Capture the cell that displays the provided text and extract its [x, y] central coordinate. 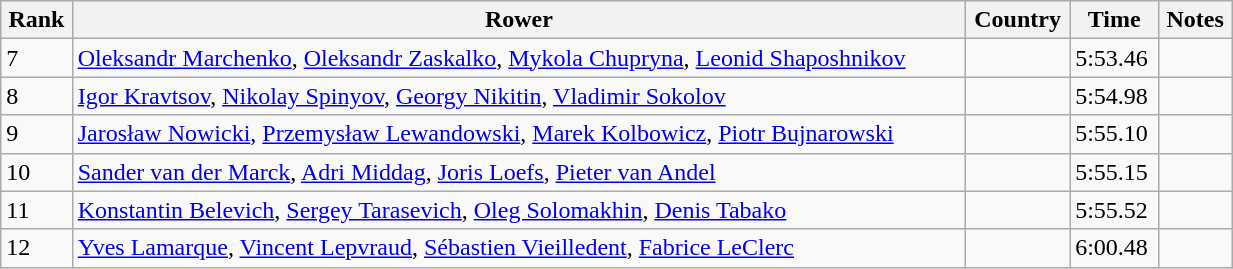
7 [36, 58]
Notes [1196, 20]
Igor Kravtsov, Nikolay Spinyov, Georgy Nikitin, Vladimir Sokolov [518, 96]
5:53.46 [1114, 58]
Time [1114, 20]
12 [36, 248]
Yves Lamarque, Vincent Lepvraud, Sébastien Vieilledent, Fabrice LeClerc [518, 248]
Jarosław Nowicki, Przemysław Lewandowski, Marek Kolbowicz, Piotr Bujnarowski [518, 134]
5:55.15 [1114, 172]
6:00.48 [1114, 248]
9 [36, 134]
5:55.52 [1114, 210]
5:54.98 [1114, 96]
Konstantin Belevich, Sergey Tarasevich, Oleg Solomakhin, Denis Tabako [518, 210]
5:55.10 [1114, 134]
Rower [518, 20]
8 [36, 96]
Oleksandr Marchenko, Oleksandr Zaskalko, Mykola Chupryna, Leonid Shaposhnikov [518, 58]
Rank [36, 20]
Country [1018, 20]
Sander van der Marck, Adri Middag, Joris Loefs, Pieter van Andel [518, 172]
10 [36, 172]
11 [36, 210]
